From the cell containing the given text, extract its center point as [X, Y] coordinate. 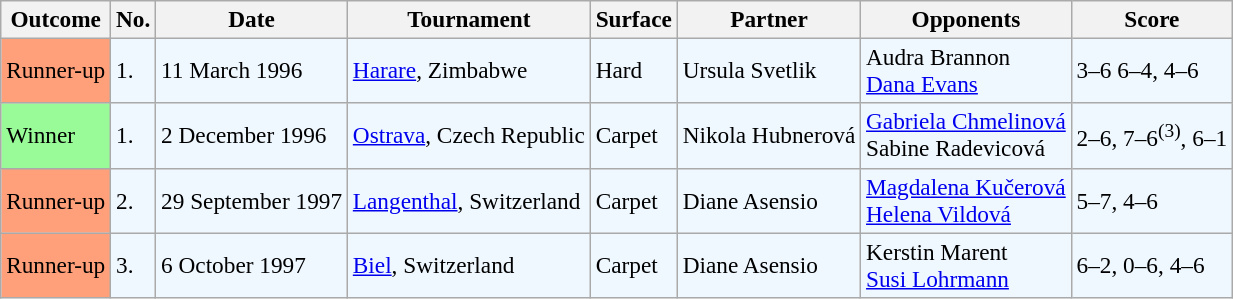
Score [1152, 19]
Winner [56, 136]
2–6, 7–6(3), 6–1 [1152, 136]
Surface [634, 19]
Ursula Svetlik [768, 70]
2. [134, 200]
3. [134, 264]
Ostrava, Czech Republic [468, 136]
Hard [634, 70]
2 December 1996 [252, 136]
Tournament [468, 19]
Langenthal, Switzerland [468, 200]
Opponents [966, 19]
29 September 1997 [252, 200]
6–2, 0–6, 4–6 [1152, 264]
Gabriela Chmelinová Sabine Radevicová [966, 136]
Magdalena Kučerová Helena Vildová [966, 200]
Date [252, 19]
No. [134, 19]
Biel, Switzerland [468, 264]
Harare, Zimbabwe [468, 70]
5–7, 4–6 [1152, 200]
Outcome [56, 19]
11 March 1996 [252, 70]
6 October 1997 [252, 264]
Audra Brannon Dana Evans [966, 70]
Nikola Hubnerová [768, 136]
Partner [768, 19]
3–6 6–4, 4–6 [1152, 70]
Kerstin Marent Susi Lohrmann [966, 264]
